Output the [x, y] coordinate of the center of the cell containing the given text.  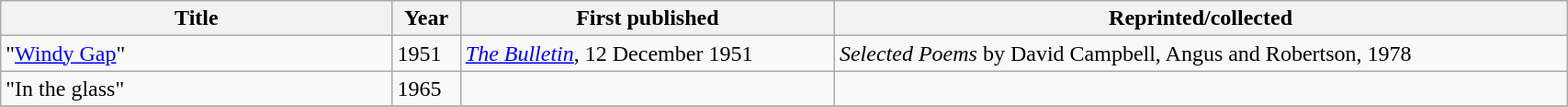
First published [647, 18]
1965 [426, 89]
"Windy Gap" [197, 53]
"In the glass" [197, 89]
Title [197, 18]
Selected Poems by David Campbell, Angus and Robertson, 1978 [1200, 53]
The Bulletin, 12 December 1951 [647, 53]
1951 [426, 53]
Reprinted/collected [1200, 18]
Year [426, 18]
